For the text-containing cell, return its midpoint in (x, y) coordinate format. 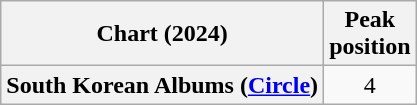
South Korean Albums (Circle) (162, 85)
Chart (2024) (162, 34)
4 (370, 85)
Peakposition (370, 34)
